Capture the cell that displays the provided text and extract its [x, y] central coordinate. 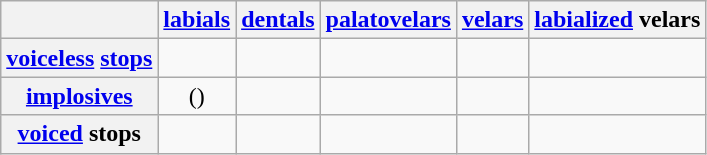
velars [492, 20]
voiced stops [80, 134]
labialized velars [618, 20]
implosives [80, 96]
() [197, 96]
dentals [278, 20]
palatovelars [388, 20]
labials [197, 20]
voiceless stops [80, 58]
